Detect which cell encompasses the target text, then output its [X, Y] center coordinate. 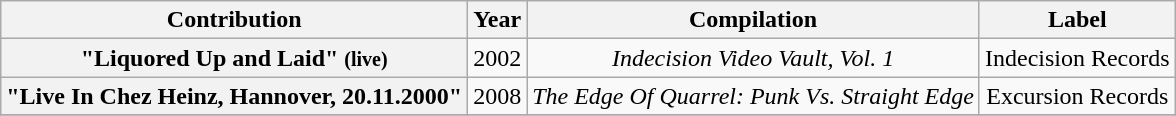
Year [498, 20]
The Edge Of Quarrel: Punk Vs. Straight Edge [754, 96]
Contribution [234, 20]
Excursion Records [1077, 96]
"Liquored Up and Laid" (live) [234, 58]
Compilation [754, 20]
Indecision Records [1077, 58]
2002 [498, 58]
"Live In Chez Heinz, Hannover, 20.11.2000" [234, 96]
Label [1077, 20]
2008 [498, 96]
Indecision Video Vault, Vol. 1 [754, 58]
